Determine the (X, Y) coordinate at the center of the cell enclosing the given text.  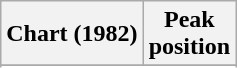
Peak position (189, 34)
Chart (1982) (72, 34)
